Pinpoint the cell where the given text exists, returning its [x, y] midpoint coordinate. 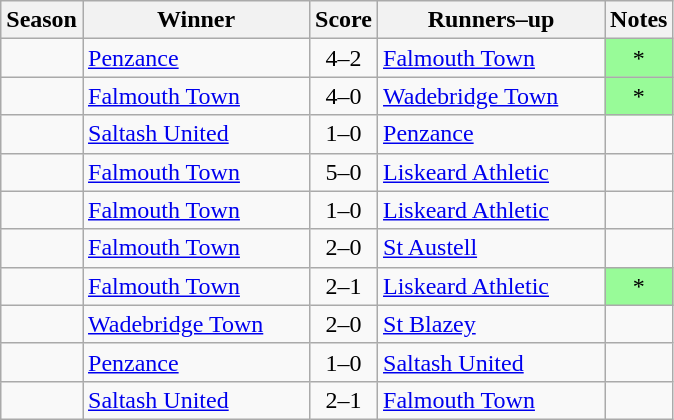
4–0 [344, 96]
Runners–up [492, 20]
5–0 [344, 172]
St Blazey [492, 324]
4–2 [344, 58]
Season [42, 20]
Score [344, 20]
St Austell [492, 248]
Winner [196, 20]
Notes [639, 20]
